Scan for the cell matching the given text and deliver its (X, Y) coordinate at center. 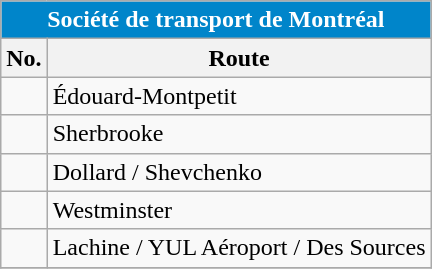
Westminster (239, 210)
Sherbrooke (239, 134)
Dollard / Shevchenko (239, 172)
Route (239, 58)
Lachine / YUL Aéroport / Des Sources (239, 248)
Société de transport de Montréal (216, 20)
Édouard-Montpetit (239, 96)
No. (24, 58)
